Detect which cell encompasses the target text, then output its (x, y) center coordinate. 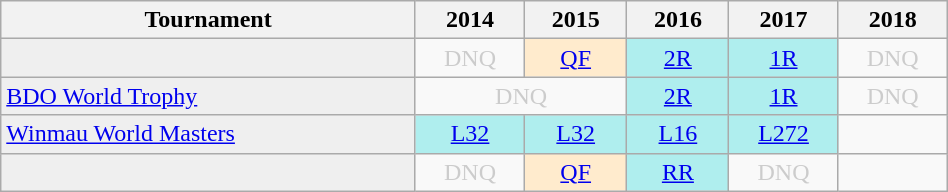
2014 (470, 20)
Winmau World Masters (208, 134)
2016 (678, 20)
L16 (678, 134)
2017 (784, 20)
Tournament (208, 20)
L272 (784, 134)
2018 (892, 20)
2015 (576, 20)
RR (678, 172)
BDO World Trophy (208, 96)
